Pinpoint the cell where the given text exists, returning its (X, Y) midpoint coordinate. 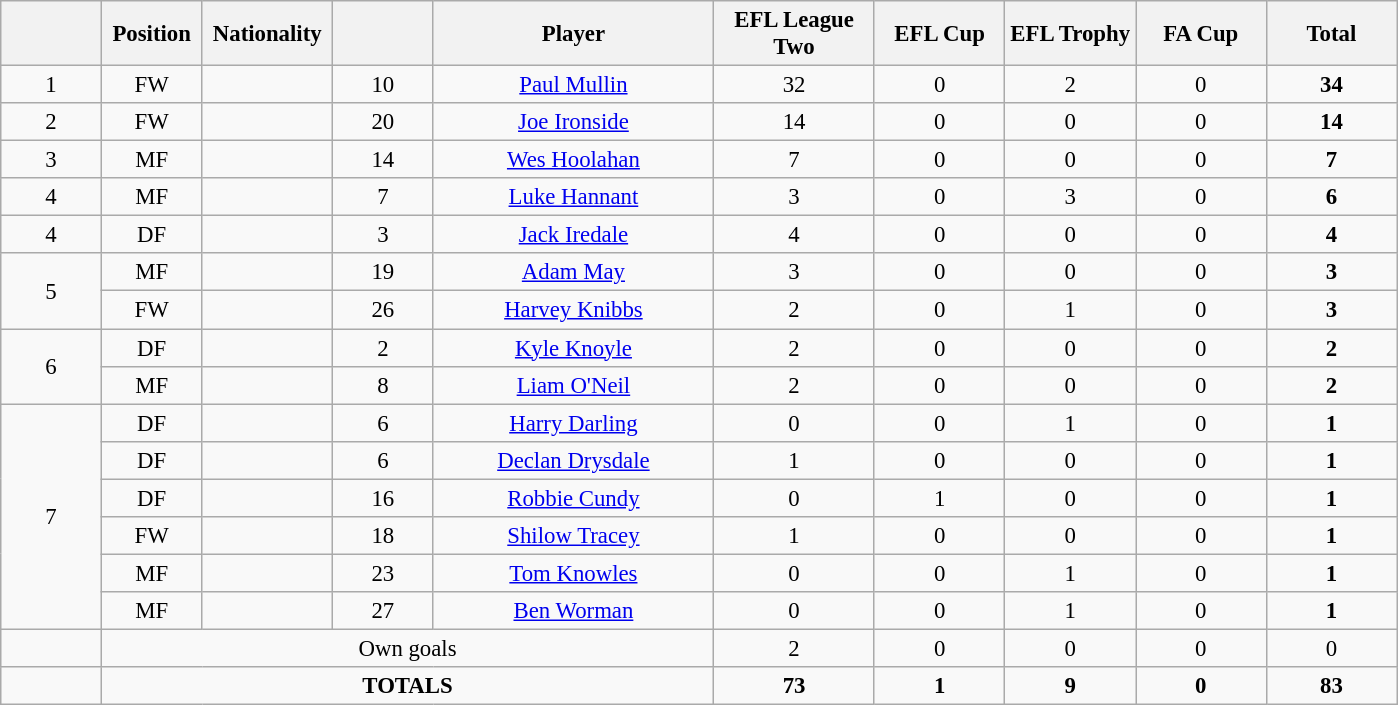
Adam May (574, 273)
19 (384, 273)
20 (384, 122)
73 (794, 686)
Position (152, 34)
26 (384, 310)
FA Cup (1202, 34)
8 (384, 385)
23 (384, 573)
Ben Worman (574, 611)
EFL League Two (794, 34)
Liam O'Neil (574, 385)
Robbie Cundy (574, 498)
Declan Drysdale (574, 460)
Shilow Tracey (574, 536)
5 (52, 292)
Jack Iredale (574, 235)
Tom Knowles (574, 573)
Player (574, 34)
34 (1332, 85)
9 (1070, 686)
Paul Mullin (574, 85)
32 (794, 85)
16 (384, 498)
18 (384, 536)
Luke Hannant (574, 197)
Kyle Knoyle (574, 348)
Joe Ironside (574, 122)
27 (384, 611)
Harvey Knibbs (574, 310)
Own goals (407, 648)
Wes Hoolahan (574, 160)
EFL Cup (940, 34)
Harry Darling (574, 423)
EFL Trophy (1070, 34)
TOTALS (407, 686)
Total (1332, 34)
10 (384, 85)
83 (1332, 686)
Nationality (268, 34)
